For the text-containing cell, return its midpoint in [X, Y] coordinate format. 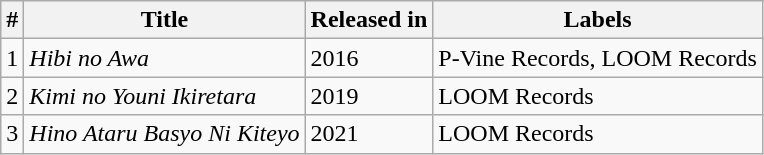
P-Vine Records, LOOM Records [598, 58]
# [12, 20]
2016 [369, 58]
Hibi no Awa [164, 58]
2021 [369, 134]
2 [12, 96]
Labels [598, 20]
1 [12, 58]
Released in [369, 20]
Hino Ataru Basyo Ni Kiteyo [164, 134]
Kimi no Youni Ikiretara [164, 96]
Title [164, 20]
2019 [369, 96]
3 [12, 134]
